Search for the cell housing the specified text and yield its (x, y) center coordinate. 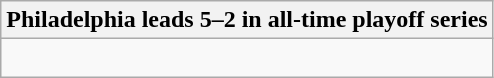
Philadelphia leads 5–2 in all-time playoff series (247, 20)
